Identify which cell holds the provided text, then report its [x, y] central coordinate. 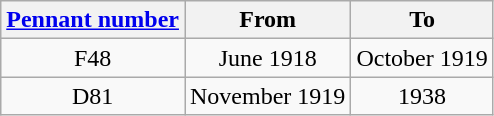
October 1919 [422, 58]
1938 [422, 96]
Pennant number [93, 20]
D81 [93, 96]
From [267, 20]
June 1918 [267, 58]
F48 [93, 58]
November 1919 [267, 96]
To [422, 20]
